Output the (X, Y) coordinate of the center of the cell containing the given text.  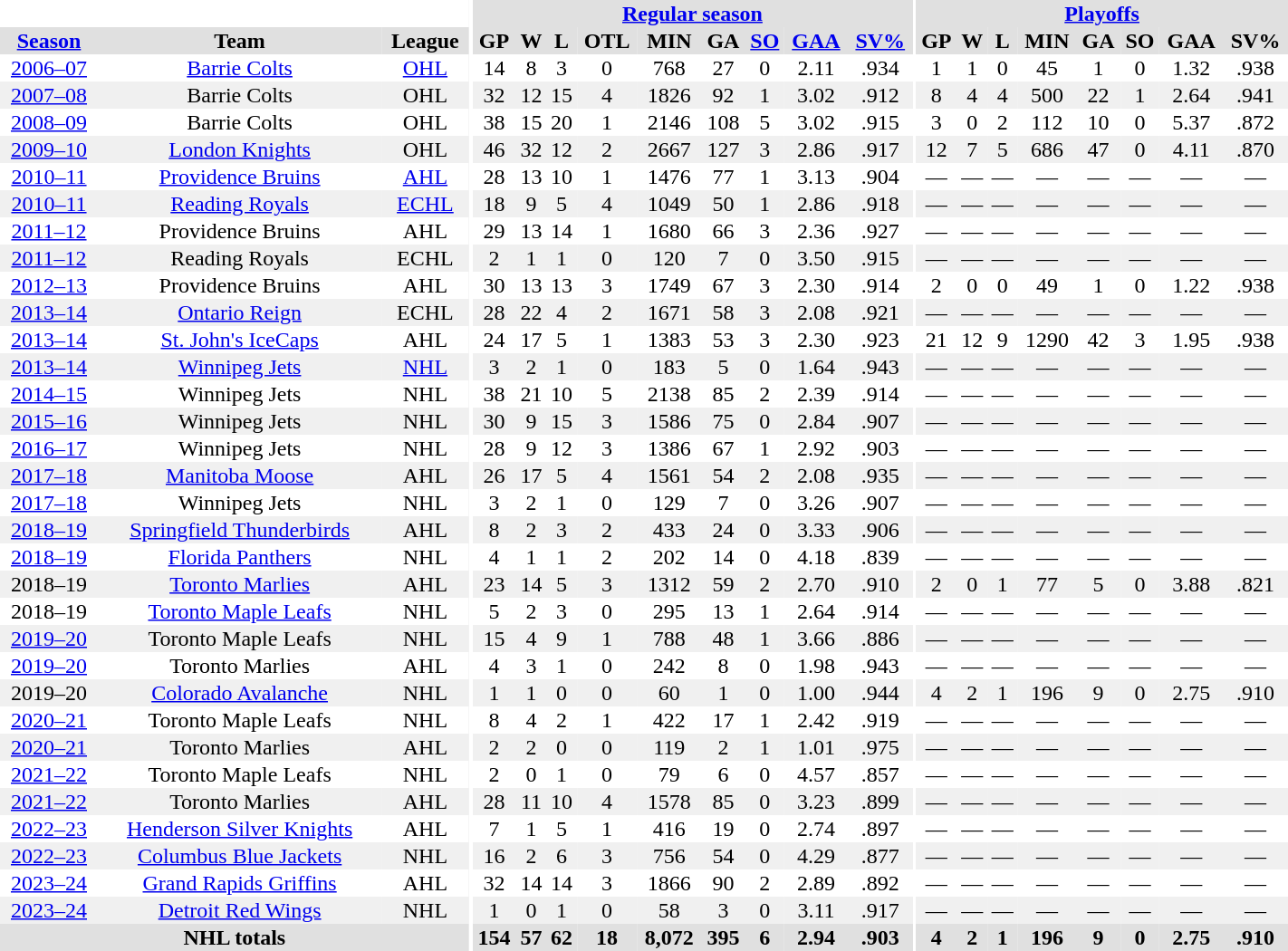
2.89 (816, 883)
Season (49, 41)
1.64 (816, 367)
60 (668, 693)
119 (668, 747)
1049 (668, 204)
NHL totals (235, 937)
768 (668, 68)
2007–08 (49, 95)
.839 (880, 557)
75 (723, 421)
.934 (880, 68)
45 (1047, 68)
Henderson Silver Knights (239, 829)
29 (494, 231)
.870 (1255, 149)
242 (668, 666)
422 (668, 720)
433 (668, 530)
127 (723, 149)
1.00 (816, 693)
2.11 (816, 68)
756 (668, 856)
202 (668, 557)
2016–17 (49, 448)
Regular season (692, 14)
2667 (668, 149)
.872 (1255, 122)
4.57 (816, 774)
2.70 (816, 584)
686 (1047, 149)
1.22 (1191, 285)
47 (1098, 149)
62 (562, 937)
26 (494, 475)
1.98 (816, 666)
49 (1047, 285)
1.01 (816, 747)
1476 (668, 177)
3.66 (816, 639)
1680 (668, 231)
3.23 (816, 802)
3.50 (816, 258)
66 (723, 231)
.906 (880, 530)
500 (1047, 95)
1578 (668, 802)
2.39 (816, 394)
2008–09 (49, 122)
Manitoba Moose (239, 475)
1826 (668, 95)
2138 (668, 394)
.921 (880, 312)
Springfield Thunderbirds (239, 530)
1.32 (1191, 68)
4.29 (816, 856)
2.74 (816, 829)
120 (668, 258)
1312 (668, 584)
2009–10 (49, 149)
16 (494, 856)
2.42 (816, 720)
295 (668, 611)
92 (723, 95)
50 (723, 204)
Team (239, 41)
19 (723, 829)
.923 (880, 340)
90 (723, 883)
53 (723, 340)
1866 (668, 883)
.857 (880, 774)
154 (494, 937)
3.88 (1191, 584)
1749 (668, 285)
3.11 (816, 910)
2015–16 (49, 421)
.877 (880, 856)
1290 (1047, 340)
2.36 (816, 231)
2.84 (816, 421)
46 (494, 149)
.892 (880, 883)
3.33 (816, 530)
.941 (1255, 95)
Florida Panthers (239, 557)
57 (532, 937)
79 (668, 774)
8,072 (668, 937)
Grand Rapids Griffins (239, 883)
42 (1098, 340)
Colorado Avalanche (239, 693)
.821 (1255, 584)
.975 (880, 747)
.919 (880, 720)
.897 (880, 829)
1561 (668, 475)
1383 (668, 340)
.886 (880, 639)
Playoffs (1101, 14)
59 (723, 584)
Ontario Reign (239, 312)
2.94 (816, 937)
1.95 (1191, 340)
St. John's IceCaps (239, 340)
1671 (668, 312)
4.11 (1191, 149)
2146 (668, 122)
48 (723, 639)
.904 (880, 177)
27 (723, 68)
.912 (880, 95)
20 (562, 122)
London Knights (239, 149)
183 (668, 367)
.935 (880, 475)
2014–15 (49, 394)
129 (668, 503)
.944 (880, 693)
5.37 (1191, 122)
395 (723, 937)
788 (668, 639)
23 (494, 584)
2.92 (816, 448)
4.18 (816, 557)
.927 (880, 231)
OTL (607, 41)
2006–07 (49, 68)
11 (532, 802)
.918 (880, 204)
League (425, 41)
416 (668, 829)
108 (723, 122)
3.13 (816, 177)
1386 (668, 448)
Detroit Red Wings (239, 910)
Columbus Blue Jackets (239, 856)
2012–13 (49, 285)
1586 (668, 421)
.899 (880, 802)
112 (1047, 122)
3.26 (816, 503)
